Search for the cell housing the specified text and yield its [x, y] center coordinate. 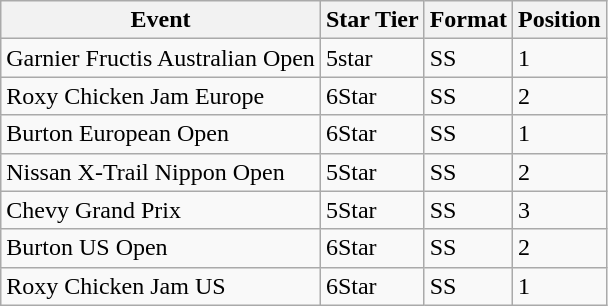
Format [468, 20]
Burton European Open [161, 134]
Nissan X-Trail Nippon Open [161, 172]
3 [560, 210]
Roxy Chicken Jam US [161, 286]
5star [372, 58]
Star Tier [372, 20]
Position [560, 20]
Roxy Chicken Jam Europe [161, 96]
Event [161, 20]
Chevy Grand Prix [161, 210]
Garnier Fructis Australian Open [161, 58]
Burton US Open [161, 248]
